Determine the (X, Y) coordinate at the center of the cell enclosing the given text.  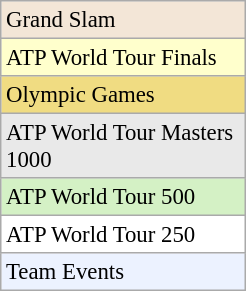
ATP World Tour 250 (124, 235)
ATP World Tour 500 (124, 197)
ATP World Tour Finals (124, 58)
Grand Slam (124, 20)
ATP World Tour Masters 1000 (124, 146)
Olympic Games (124, 95)
